Return the (X, Y) coordinate for the center point of the cell that contains the specified text.  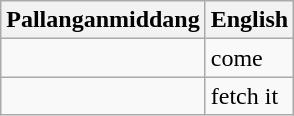
Pallanganmiddang (103, 20)
English (249, 20)
come (249, 58)
fetch it (249, 96)
